Find where the given text appears and provide that cell's center as (x, y) coordinate. 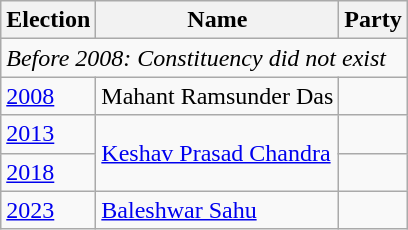
2008 (48, 96)
Party (373, 20)
Mahant Ramsunder Das (218, 96)
Name (218, 20)
Before 2008: Constituency did not exist (204, 58)
Keshav Prasad Chandra (218, 153)
Election (48, 20)
2023 (48, 210)
2018 (48, 172)
Baleshwar Sahu (218, 210)
2013 (48, 134)
